Search for the cell housing the specified text and yield its [x, y] center coordinate. 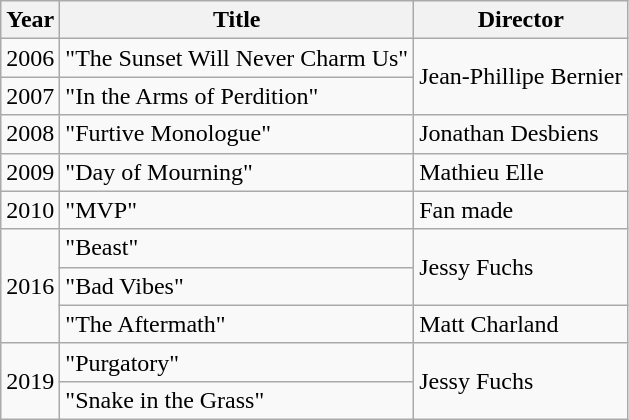
2016 [30, 286]
2006 [30, 58]
2019 [30, 381]
Year [30, 20]
"Day of Mourning" [237, 172]
"Purgatory" [237, 362]
Director [521, 20]
"MVP" [237, 210]
Title [237, 20]
Jonathan Desbiens [521, 134]
Fan made [521, 210]
Jean-Phillipe Bernier [521, 77]
2010 [30, 210]
"Snake in the Grass" [237, 400]
2007 [30, 96]
"In the Arms of Perdition" [237, 96]
Mathieu Elle [521, 172]
"The Sunset Will Never Charm Us" [237, 58]
Matt Charland [521, 324]
"The Aftermath" [237, 324]
"Bad Vibes" [237, 286]
"Beast" [237, 248]
"Furtive Monologue" [237, 134]
2009 [30, 172]
2008 [30, 134]
